Find where the given text appears and provide that cell's center as [x, y] coordinate. 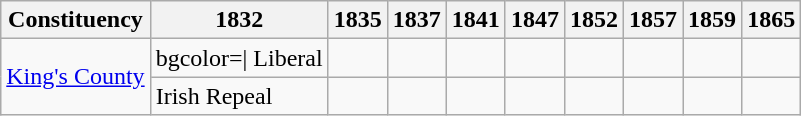
1852 [594, 20]
1847 [534, 20]
1835 [358, 20]
1857 [652, 20]
1865 [772, 20]
1841 [476, 20]
King's County [76, 77]
bgcolor=| Liberal [239, 58]
Irish Repeal [239, 96]
Constituency [76, 20]
1859 [712, 20]
1832 [239, 20]
1837 [416, 20]
